Provide the [x, y] coordinate of the cell's center where the given text is located.  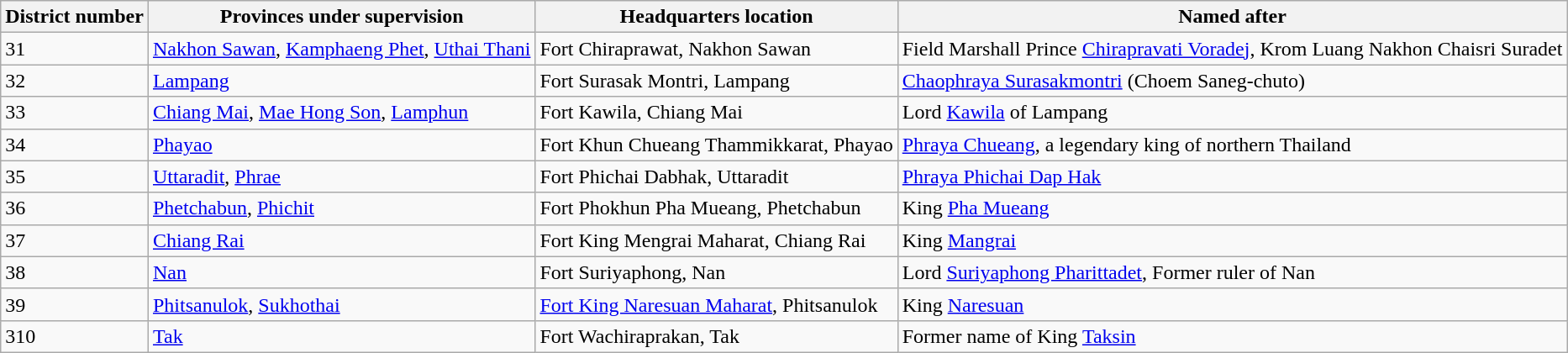
38 [75, 272]
310 [75, 336]
King Naresuan [1232, 304]
Chiang Mai, Mae Hong Son, Lamphun [341, 113]
Fort Suriyaphong, Nan [716, 272]
Phetchabun, Phichit [341, 208]
Chaophraya Surasakmontri (Choem Saneg-chuto) [1232, 81]
39 [75, 304]
Provinces under supervision [341, 17]
36 [75, 208]
Fort Phichai Dabhak, Uttaradit [716, 176]
Lord Suriyaphong Pharittadet, Former ruler of Nan [1232, 272]
Fort King Mengrai Maharat, Chiang Rai [716, 240]
35 [75, 176]
Fort Surasak Montri, Lampang [716, 81]
King Pha Mueang [1232, 208]
Headquarters location [716, 17]
Named after [1232, 17]
31 [75, 49]
King Mangrai [1232, 240]
Fort Kawila, Chiang Mai [716, 113]
District number [75, 17]
Tak [341, 336]
Fort Wachiraprakan, Tak [716, 336]
33 [75, 113]
Chiang Rai [341, 240]
37 [75, 240]
Fort King Naresuan Maharat, Phitsanulok [716, 304]
Uttaradit, Phrae [341, 176]
Former name of King Taksin [1232, 336]
Phraya Phichai Dap Hak [1232, 176]
Nakhon Sawan, Kamphaeng Phet, Uthai Thani [341, 49]
Phraya Chueang, a legendary king of northern Thailand [1232, 145]
Field Marshall Prince Chirapravati Voradej, Krom Luang Nakhon Chaisri Suradet [1232, 49]
34 [75, 145]
Phitsanulok, Sukhothai [341, 304]
Lampang [341, 81]
Fort Chiraprawat, Nakhon Sawan [716, 49]
Fort Phokhun Pha Mueang, Phetchabun [716, 208]
Lord Kawila of Lampang [1232, 113]
Nan [341, 272]
Fort Khun Chueang Thammikkarat, Phayao [716, 145]
32 [75, 81]
Phayao [341, 145]
